Find where the given text appears and provide that cell's center as (X, Y) coordinate. 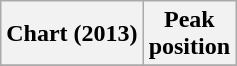
Peakposition (189, 34)
Chart (2013) (72, 34)
